For the text-containing cell, return its midpoint in (X, Y) coordinate format. 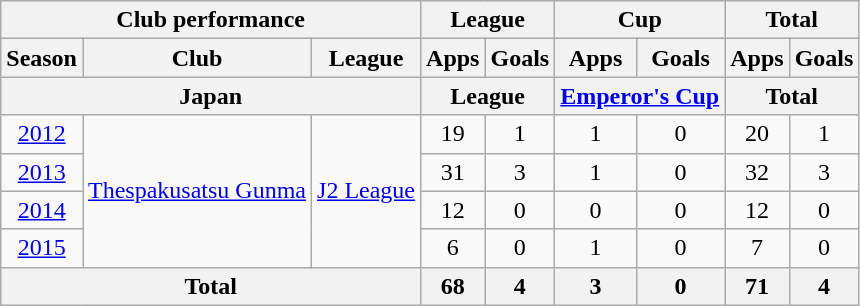
2013 (42, 172)
2015 (42, 248)
Emperor's Cup (640, 96)
19 (453, 134)
31 (453, 172)
7 (757, 248)
Season (42, 58)
2014 (42, 210)
32 (757, 172)
Club (196, 58)
68 (453, 286)
20 (757, 134)
Thespakusatsu Gunma (196, 191)
71 (757, 286)
Japan (211, 96)
Club performance (211, 20)
6 (453, 248)
J2 League (366, 191)
Cup (640, 20)
2012 (42, 134)
